For the text-containing cell, return its midpoint in (x, y) coordinate format. 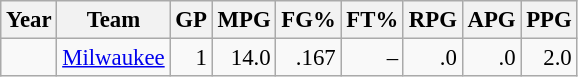
FT% (372, 20)
1 (191, 58)
14.0 (244, 58)
.167 (308, 58)
GP (191, 20)
APG (492, 20)
PPG (549, 20)
FG% (308, 20)
MPG (244, 20)
Milwaukee (114, 58)
Year (29, 20)
Team (114, 20)
– (372, 58)
2.0 (549, 58)
RPG (432, 20)
